Scan for the cell matching the given text and deliver its (x, y) coordinate at center. 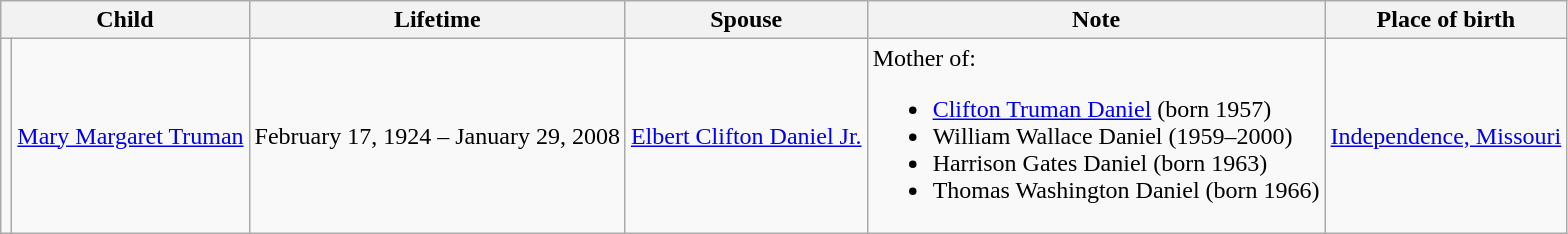
Independence, Missouri (1446, 136)
Spouse (746, 20)
Note (1096, 20)
February 17, 1924 – January 29, 2008 (437, 136)
Place of birth (1446, 20)
Lifetime (437, 20)
Child (125, 20)
Mary Margaret Truman (130, 136)
Elbert Clifton Daniel Jr. (746, 136)
Mother of:Clifton Truman Daniel (born 1957)William Wallace Daniel (1959–2000)Harrison Gates Daniel (born 1963)Thomas Washington Daniel (born 1966) (1096, 136)
